Extract the [x, y] coordinate from the center of the cell holding the provided text.  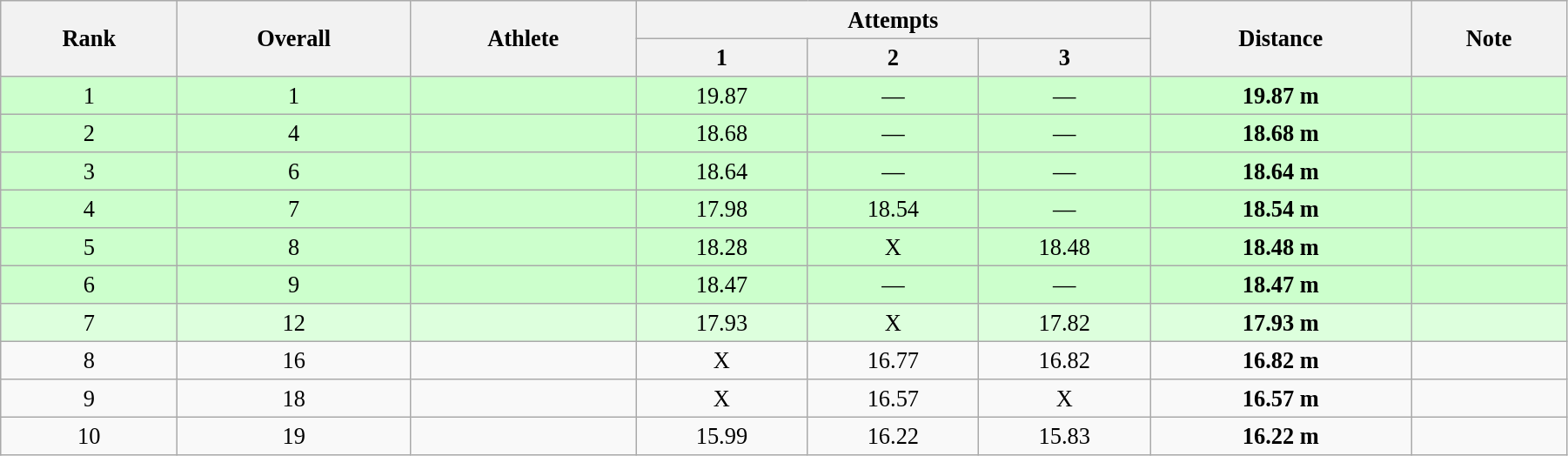
18.47 [722, 285]
18.28 [722, 247]
18 [294, 399]
19 [294, 436]
16.57 [893, 399]
17.93 m [1281, 323]
18.64 [722, 171]
Rank [89, 38]
Athlete [522, 38]
18.54 [893, 209]
Attempts [893, 19]
17.82 [1065, 323]
16.82 m [1281, 360]
10 [89, 436]
16.57 m [1281, 399]
16 [294, 360]
Overall [294, 38]
Note [1490, 38]
18.64 m [1281, 171]
18.48 m [1281, 247]
19.87 m [1281, 95]
16.77 [893, 360]
19.87 [722, 95]
18.54 m [1281, 209]
18.68 [722, 133]
17.93 [722, 323]
16.82 [1065, 360]
16.22 [893, 436]
18.48 [1065, 247]
5 [89, 247]
12 [294, 323]
15.99 [722, 436]
16.22 m [1281, 436]
18.47 m [1281, 285]
Distance [1281, 38]
17.98 [722, 209]
15.83 [1065, 436]
18.68 m [1281, 133]
